Determine the [x, y] coordinate at the center of the cell enclosing the given text.  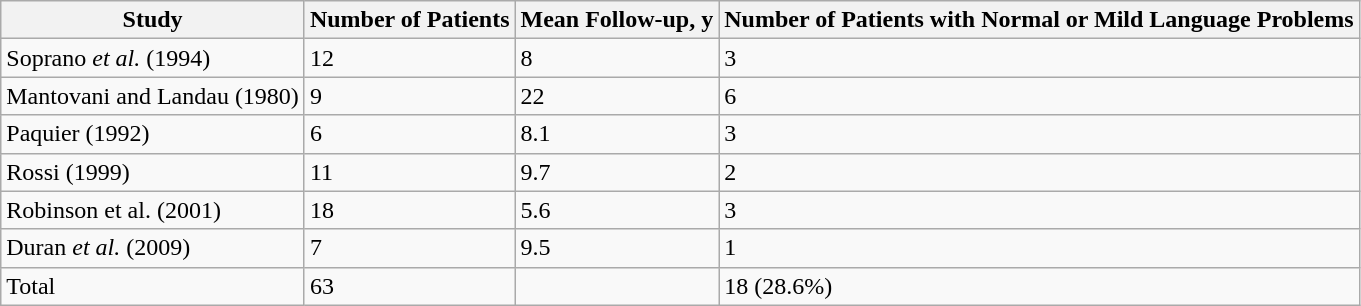
Robinson et al. (2001) [153, 210]
63 [410, 286]
Duran et al. (2009) [153, 248]
Total [153, 286]
Mean Follow-up, y [617, 20]
Mantovani and Landau (1980) [153, 96]
18 [410, 210]
9 [410, 96]
Number of Patients [410, 20]
11 [410, 172]
12 [410, 58]
2 [1039, 172]
9.7 [617, 172]
Number of Patients with Normal or Mild Language Problems [1039, 20]
Soprano et al. (1994) [153, 58]
Study [153, 20]
7 [410, 248]
9.5 [617, 248]
1 [1039, 248]
22 [617, 96]
Rossi (1999) [153, 172]
Paquier (1992) [153, 134]
18 (28.6%) [1039, 286]
8 [617, 58]
5.6 [617, 210]
8.1 [617, 134]
